Provide the [X, Y] coordinate of the cell's center where the given text is located.  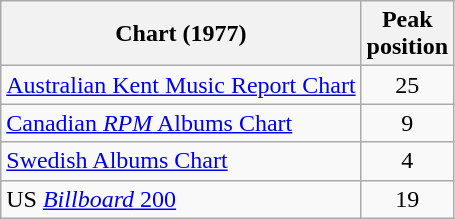
4 [407, 161]
25 [407, 85]
Canadian RPM Albums Chart [181, 123]
Chart (1977) [181, 34]
US Billboard 200 [181, 199]
Peakposition [407, 34]
Australian Kent Music Report Chart [181, 85]
19 [407, 199]
9 [407, 123]
Swedish Albums Chart [181, 161]
